Capture the cell that displays the provided text and extract its (X, Y) central coordinate. 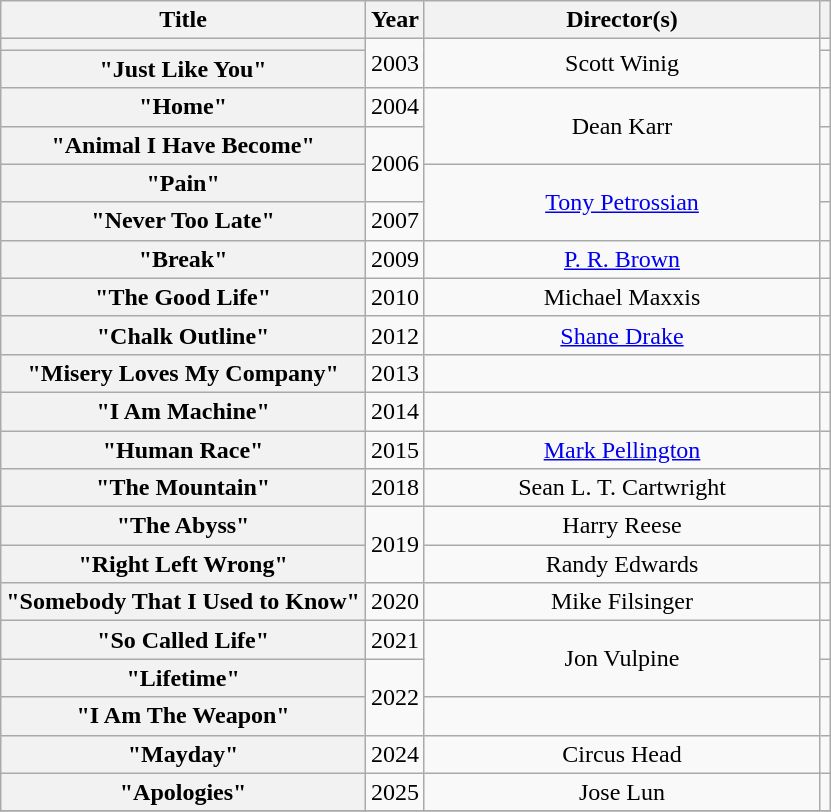
Circus Head (622, 754)
Harry Reese (622, 526)
2012 (394, 335)
"Home" (184, 107)
"Animal I Have Become" (184, 145)
Scott Winig (622, 64)
2014 (394, 411)
"Somebody That I Used to Know" (184, 602)
2006 (394, 164)
Sean L. T. Cartwright (622, 488)
Jon Vulpine (622, 659)
2021 (394, 640)
2015 (394, 449)
Tony Petrossian (622, 202)
2022 (394, 697)
Michael Maxxis (622, 297)
"Never Too Late" (184, 221)
Director(s) (622, 20)
"Apologies" (184, 792)
"So Called Life" (184, 640)
2007 (394, 221)
"Human Race" (184, 449)
Jose Lun (622, 792)
2020 (394, 602)
2019 (394, 545)
2024 (394, 754)
"Chalk Outline" (184, 335)
2004 (394, 107)
2025 (394, 792)
"Right Left Wrong" (184, 564)
2009 (394, 259)
"The Abyss" (184, 526)
"The Mountain" (184, 488)
Dean Karr (622, 126)
"Pain" (184, 183)
2010 (394, 297)
"I Am Machine" (184, 411)
"Lifetime" (184, 678)
2013 (394, 373)
"I Am The Weapon" (184, 716)
Mike Filsinger (622, 602)
Mark Pellington (622, 449)
"Mayday" (184, 754)
"Break" (184, 259)
"Just Like You" (184, 69)
P. R. Brown (622, 259)
Randy Edwards (622, 564)
"The Good Life" (184, 297)
2003 (394, 64)
Title (184, 20)
Year (394, 20)
Shane Drake (622, 335)
"Misery Loves My Company" (184, 373)
2018 (394, 488)
